Determine the [X, Y] coordinate at the center of the cell enclosing the given text.  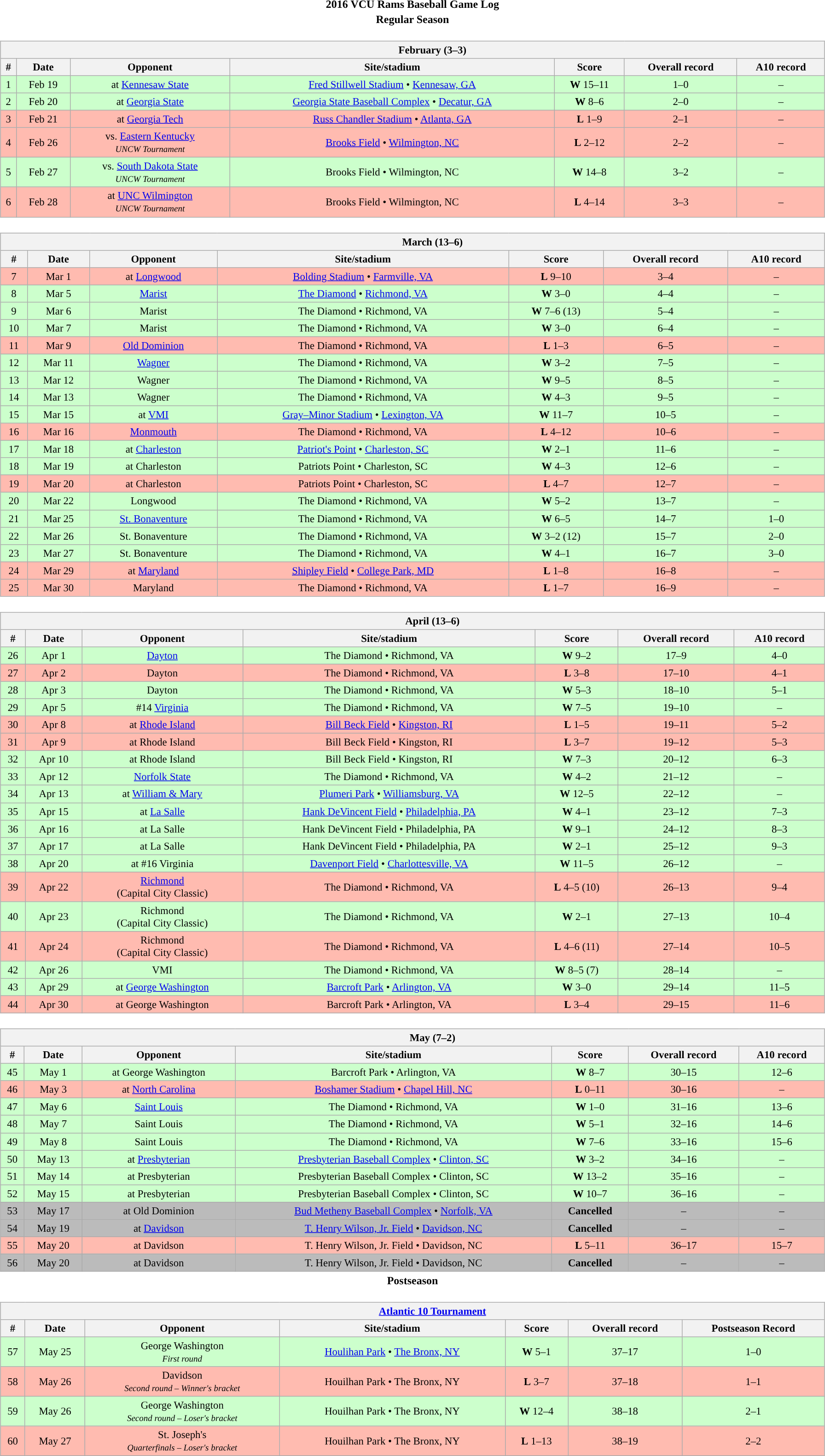
L 4–12 [556, 432]
8–3 [779, 829]
W 7–6 (13) [556, 311]
28–14 [676, 970]
Apr 24 [53, 947]
20–12 [676, 759]
47 [12, 1107]
39 [13, 887]
L 3–4 [576, 1004]
Shipley Field • College Park, MD [363, 571]
17 [14, 449]
13–6 [782, 1107]
W 4–2 [576, 777]
W 9–2 [576, 656]
L 3–8 [576, 673]
May 1 [53, 1072]
W 7–6 [590, 1142]
28 [13, 690]
16–9 [665, 588]
52 [12, 1194]
14–7 [665, 518]
33–16 [684, 1142]
Mar 5 [58, 293]
12 [14, 363]
6–5 [665, 345]
Apr 30 [53, 1004]
St. Joseph'sQuarterfinals – Loser's bracket [182, 1441]
9–5 [665, 397]
Mar 1 [58, 276]
at Georgia State [150, 102]
Mar 30 [58, 588]
16–8 [665, 571]
17–9 [676, 656]
30 [13, 725]
19–11 [676, 725]
4–1 [779, 673]
37–17 [625, 1352]
at VMI [154, 414]
L 5–11 [590, 1246]
25 [14, 588]
1 [8, 84]
31 [13, 742]
15–6 [782, 1142]
Mar 26 [58, 536]
Apr 26 [53, 970]
33 [13, 777]
21–12 [676, 777]
Mar 19 [58, 466]
4 [8, 143]
L 1–7 [556, 588]
W 9–1 [576, 829]
48 [12, 1124]
Mar 29 [58, 571]
40 [13, 916]
27–14 [676, 947]
Mar 6 [58, 311]
26–12 [676, 863]
Boshamer Stadium • Chapel Hill, NC [394, 1089]
38–19 [625, 1441]
46 [12, 1089]
12–7 [665, 484]
W 8–5 (7) [576, 970]
6–4 [665, 328]
W 11–7 [556, 414]
W 14–8 [590, 172]
vs. South Dakota StateUNCW Tournament [150, 172]
Feb 27 [43, 172]
14 [14, 397]
8 [14, 293]
W 7–3 [576, 759]
Fred Stillwell Stadium • Kennesaw, GA [392, 84]
at Georgia Tech [150, 119]
Mar 9 [58, 345]
29–15 [676, 1004]
50 [12, 1159]
27–13 [676, 916]
11 [14, 345]
58 [13, 1381]
27 [13, 673]
3–4 [665, 276]
February (3–3) [412, 50]
60 [13, 1441]
W 10–7 [590, 1194]
Feb 20 [43, 102]
vs. Eastern KentuckyUNCW Tournament [150, 143]
44 [13, 1004]
May 27 [55, 1441]
29–14 [676, 987]
Mar 11 [58, 363]
Apr 17 [53, 846]
Gray–Minor Stadium • Lexington, VA [363, 414]
41 [13, 947]
W 12–5 [576, 794]
24–12 [676, 829]
6–3 [779, 759]
Norfolk State [163, 777]
59 [13, 1412]
May 17 [53, 1211]
L 0–11 [590, 1089]
L 9–10 [556, 276]
L 4–14 [590, 202]
34–16 [684, 1159]
10 [14, 328]
23 [14, 553]
36–16 [684, 1194]
W 15–11 [590, 84]
31–16 [684, 1107]
at Longwood [154, 276]
Apr 5 [53, 707]
May 8 [53, 1142]
Plumeri Park • Williamsburg, VA [389, 794]
Mar 27 [58, 553]
at #16 Virginia [163, 863]
May 19 [53, 1228]
3 [8, 119]
May 3 [53, 1089]
Apr 20 [53, 863]
56 [12, 1263]
Apr 2 [53, 673]
W 8–7 [590, 1072]
32 [13, 759]
at UNC WilmingtonUNCW Tournament [150, 202]
Apr 23 [53, 916]
6 [8, 202]
14–6 [782, 1124]
April (13–6) [412, 621]
5–1 [779, 690]
L 1–3 [556, 345]
36–17 [684, 1246]
L 1–8 [556, 571]
4–0 [779, 656]
Georgia State Baseball Complex • Decatur, GA [392, 102]
9 [14, 311]
35 [13, 811]
16 [14, 432]
W 7–5 [576, 707]
at Old Dominion [159, 1211]
2 [8, 102]
#14 Virginia [163, 707]
Mar 25 [58, 518]
9–4 [779, 887]
Feb 26 [43, 143]
3–0 [776, 553]
Feb 19 [43, 84]
May 13 [53, 1159]
Apr 29 [53, 987]
57 [13, 1352]
Houlihan Park • The Bronx, NY [392, 1352]
May 25 [55, 1352]
Old Dominion [154, 345]
Feb 21 [43, 119]
L 4–7 [556, 484]
W 6–5 [556, 518]
Apr 16 [53, 829]
Apr 3 [53, 690]
W 1–0 [590, 1107]
13 [14, 380]
42 [13, 970]
45 [12, 1072]
38 [13, 863]
36 [13, 829]
13–7 [665, 501]
L 1–5 [576, 725]
Apr 8 [53, 725]
7–5 [665, 363]
L 2–12 [590, 143]
10–4 [779, 916]
Mar 18 [58, 449]
Davenport Field • Charlottesville, VA [389, 863]
Apr 15 [53, 811]
23–12 [676, 811]
3–3 [680, 202]
43 [13, 987]
51 [12, 1176]
March (13–6) [412, 242]
L 4–5 (10) [576, 887]
10–6 [665, 432]
Apr 13 [53, 794]
W 9–5 [556, 380]
Mar 16 [58, 432]
George WashingtonFirst round [182, 1352]
Apr 1 [53, 656]
38–18 [625, 1412]
30–15 [684, 1072]
Apr 12 [53, 777]
Maryland [154, 588]
29 [13, 707]
34 [13, 794]
Mar 13 [58, 397]
4–4 [665, 293]
May (7–2) [412, 1037]
30–16 [684, 1089]
26–13 [676, 887]
20 [14, 501]
37–18 [625, 1381]
Bolding Stadium • Farmville, VA [363, 276]
Apr 9 [53, 742]
at Maryland [154, 571]
Atlantic 10 Tournament [412, 1311]
at Kennesaw State [150, 84]
L 1–9 [590, 119]
53 [12, 1211]
19 [14, 484]
11–5 [779, 987]
W 5–2 [556, 501]
21 [14, 518]
Mar 20 [58, 484]
15 [14, 414]
5 [8, 172]
DavidsonSecond round – Winner's bracket [182, 1381]
Apr 22 [53, 887]
35–16 [684, 1176]
W 11–5 [576, 863]
19–10 [676, 707]
18 [14, 466]
Mar 15 [58, 414]
54 [12, 1228]
at North Carolina [159, 1089]
Monmouth [154, 432]
3–2 [680, 172]
W 5–3 [576, 690]
Patriot's Point • Charleston, SC [363, 449]
May 7 [53, 1124]
16–7 [665, 553]
Bud Metheny Baseball Complex • Norfolk, VA [394, 1211]
Longwood [154, 501]
7 [14, 276]
18–10 [676, 690]
5–4 [665, 311]
Postseason Record [753, 1328]
Apr 10 [53, 759]
37 [13, 846]
W 13–2 [590, 1176]
49 [12, 1142]
24 [14, 571]
22–12 [676, 794]
VMI [163, 970]
Mar 12 [58, 380]
5–2 [779, 725]
55 [12, 1246]
9–3 [779, 846]
7–3 [779, 811]
L 4–6 (11) [576, 947]
25–12 [676, 846]
26 [13, 656]
George WashingtonSecond round – Loser's bracket [182, 1412]
Russ Chandler Stadium • Atlanta, GA [392, 119]
5–3 [779, 742]
May 14 [53, 1176]
8–5 [665, 380]
Mar 22 [58, 501]
1–1 [753, 1381]
17–10 [676, 673]
Mar 7 [58, 328]
32–16 [684, 1124]
L 1–13 [536, 1441]
W 8–6 [590, 102]
May 6 [53, 1107]
W 12–4 [536, 1412]
W 3–2 (12) [556, 536]
Feb 28 [43, 202]
19–12 [676, 742]
22 [14, 536]
at William & Mary [163, 794]
May 15 [53, 1194]
